Pinpoint the cell where the given text exists, returning its [x, y] midpoint coordinate. 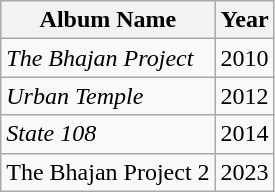
2014 [244, 134]
State 108 [108, 134]
2012 [244, 96]
Album Name [108, 20]
2010 [244, 58]
The Bhajan Project 2 [108, 172]
Urban Temple [108, 96]
2023 [244, 172]
The Bhajan Project [108, 58]
Year [244, 20]
